Return the (x, y) coordinate for the center point of the cell that contains the specified text.  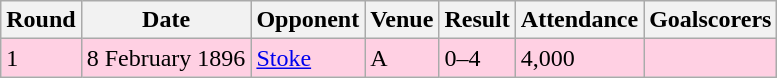
Goalscorers (710, 20)
Date (166, 20)
4,000 (579, 58)
Round (41, 20)
Attendance (579, 20)
Venue (402, 20)
A (402, 58)
0–4 (477, 58)
Result (477, 20)
Stoke (308, 58)
1 (41, 58)
Opponent (308, 20)
8 February 1896 (166, 58)
